Return [x, y] of the center of cell containing provided text 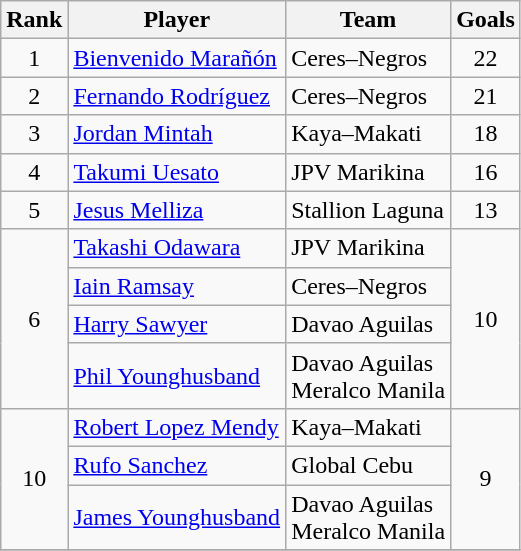
Harry Sawyer [177, 324]
Fernando Rodríguez [177, 96]
6 [34, 318]
13 [486, 210]
Jesus Melliza [177, 210]
Phil Younghusband [177, 376]
Player [177, 20]
Jordan Mintah [177, 134]
James Younghusband [177, 516]
Stallion Laguna [368, 210]
18 [486, 134]
Davao Aguilas [368, 324]
Global Cebu [368, 465]
1 [34, 58]
Rufo Sanchez [177, 465]
Team [368, 20]
Iain Ramsay [177, 286]
16 [486, 172]
Takumi Uesato [177, 172]
3 [34, 134]
21 [486, 96]
Goals [486, 20]
5 [34, 210]
Bienvenido Marañón [177, 58]
Rank [34, 20]
2 [34, 96]
Takashi Odawara [177, 248]
4 [34, 172]
Robert Lopez Mendy [177, 427]
22 [486, 58]
9 [486, 478]
